From the cell containing the given text, extract its center point as [X, Y] coordinate. 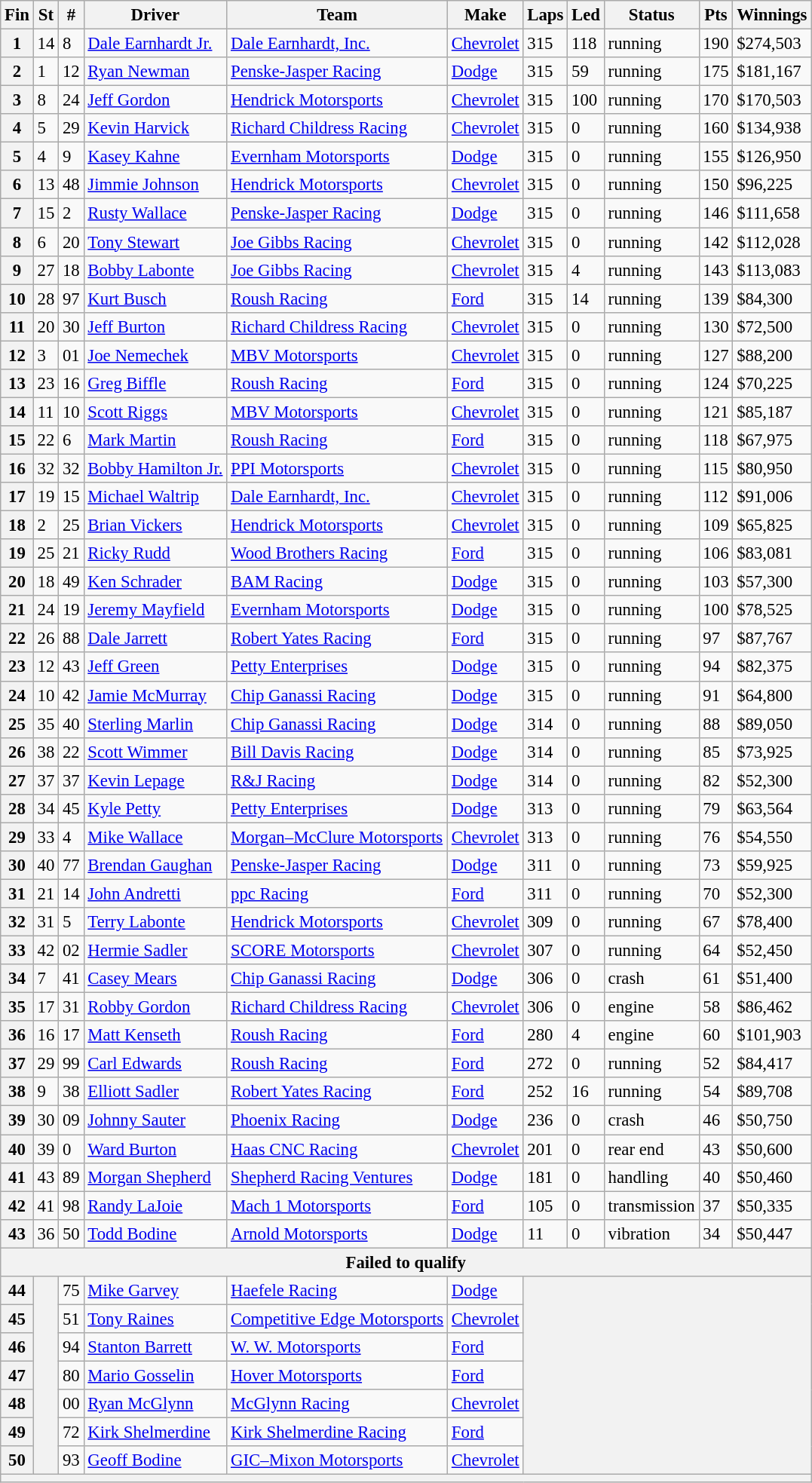
75 [71, 1291]
W. W. Motorsports [338, 1347]
Competitive Edge Motorsports [338, 1319]
Laps [546, 15]
$126,950 [772, 157]
91 [716, 695]
64 [716, 951]
St [45, 15]
Mark Martin [155, 440]
181 [546, 1177]
Elliott Sadler [155, 1092]
Shepherd Racing Ventures [338, 1177]
93 [71, 1460]
190 [716, 44]
52 [716, 1064]
51 [71, 1319]
Jimmie Johnson [155, 185]
Stanton Barrett [155, 1347]
$88,200 [772, 355]
PPI Motorsports [338, 468]
272 [546, 1064]
44 [17, 1291]
Hover Motorsports [338, 1375]
112 [716, 497]
transmission [651, 1206]
ppc Racing [338, 893]
$73,925 [772, 752]
58 [716, 1007]
139 [716, 299]
Fin [17, 15]
Status [651, 15]
$83,081 [772, 553]
106 [716, 553]
$85,187 [772, 412]
252 [546, 1092]
00 [71, 1404]
121 [716, 412]
Jeff Green [155, 667]
Joe Nemechek [155, 355]
Kurt Busch [155, 299]
98 [71, 1206]
Ken Schrader [155, 582]
$57,300 [772, 582]
$111,658 [772, 213]
72 [71, 1432]
$63,564 [772, 809]
$89,050 [772, 724]
Make [486, 15]
Kevin Harvick [155, 128]
Kirk Shelmerdine Racing [338, 1432]
$274,503 [772, 44]
vibration [651, 1233]
Bobby Hamilton Jr. [155, 468]
Kasey Kahne [155, 157]
142 [716, 242]
Mario Gosselin [155, 1375]
$89,708 [772, 1092]
Tony Raines [155, 1319]
$70,225 [772, 384]
Morgan–McClure Motorsports [338, 837]
$72,500 [772, 326]
Pts [716, 15]
McGlynn Racing [338, 1404]
Robby Gordon [155, 1007]
02 [71, 951]
$50,460 [772, 1177]
$64,800 [772, 695]
Failed to qualify [406, 1262]
130 [716, 326]
Kirk Shelmerdine [155, 1432]
$91,006 [772, 497]
Team [338, 15]
BAM Racing [338, 582]
09 [71, 1120]
$170,503 [772, 100]
109 [716, 525]
Phoenix Racing [338, 1120]
Arnold Motorsports [338, 1233]
Dale Jarrett [155, 639]
# [71, 15]
85 [716, 752]
$65,825 [772, 525]
Jamie McMurray [155, 695]
Sterling Marlin [155, 724]
146 [716, 213]
Haefele Racing [338, 1291]
59 [587, 72]
150 [716, 185]
127 [716, 355]
$54,550 [772, 837]
54 [716, 1092]
79 [716, 809]
$50,447 [772, 1233]
Jeff Burton [155, 326]
Carl Edwards [155, 1064]
Brian Vickers [155, 525]
103 [716, 582]
$80,950 [772, 468]
$181,167 [772, 72]
Driver [155, 15]
rear end [651, 1149]
Led [587, 15]
$84,300 [772, 299]
143 [716, 270]
$78,400 [772, 922]
Kevin Lepage [155, 780]
175 [716, 72]
80 [71, 1375]
Jeff Gordon [155, 100]
170 [716, 100]
Bill Davis Racing [338, 752]
99 [71, 1064]
01 [71, 355]
Dale Earnhardt Jr. [155, 44]
70 [716, 893]
89 [71, 1177]
Casey Mears [155, 979]
Morgan Shepherd [155, 1177]
Ward Burton [155, 1149]
280 [546, 1035]
309 [546, 922]
$59,925 [772, 866]
Scott Riggs [155, 412]
Geoff Bodine [155, 1460]
Ricky Rudd [155, 553]
$112,028 [772, 242]
$50,750 [772, 1120]
115 [716, 468]
Haas CNC Racing [338, 1149]
Ryan Newman [155, 72]
GIC–Mixon Motorsports [338, 1460]
Michael Waltrip [155, 497]
Greg Biffle [155, 384]
Rusty Wallace [155, 213]
Bobby Labonte [155, 270]
Wood Brothers Racing [338, 553]
$50,335 [772, 1206]
155 [716, 157]
Mike Wallace [155, 837]
$96,225 [772, 185]
Scott Wimmer [155, 752]
82 [716, 780]
$134,938 [772, 128]
201 [546, 1149]
R&J Racing [338, 780]
124 [716, 384]
$86,462 [772, 1007]
47 [17, 1375]
Kyle Petty [155, 809]
Brendan Gaughan [155, 866]
160 [716, 128]
76 [716, 837]
SCORE Motorsports [338, 951]
Ryan McGlynn [155, 1404]
Hermie Sadler [155, 951]
$87,767 [772, 639]
Terry Labonte [155, 922]
105 [546, 1206]
236 [546, 1120]
Mike Garvey [155, 1291]
Johnny Sauter [155, 1120]
Winnings [772, 15]
77 [71, 866]
John Andretti [155, 893]
$67,975 [772, 440]
Randy LaJoie [155, 1206]
$52,450 [772, 951]
Tony Stewart [155, 242]
Jeremy Mayfield [155, 610]
Todd Bodine [155, 1233]
$113,083 [772, 270]
67 [716, 922]
$84,417 [772, 1064]
60 [716, 1035]
handling [651, 1177]
$82,375 [772, 667]
$51,400 [772, 979]
307 [546, 951]
$50,600 [772, 1149]
$101,903 [772, 1035]
Matt Kenseth [155, 1035]
Mach 1 Motorsports [338, 1206]
73 [716, 866]
61 [716, 979]
$78,525 [772, 610]
